Provide the [X, Y] coordinate of the cell's center where the given text is located.  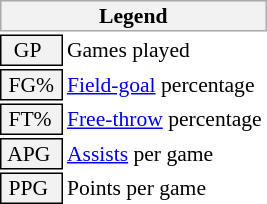
Points per game [166, 188]
Games played [166, 50]
FT% [31, 120]
Legend [134, 16]
Field-goal percentage [166, 85]
Free-throw percentage [166, 120]
PPG [31, 188]
GP [31, 50]
Assists per game [166, 154]
FG% [31, 85]
APG [31, 154]
